Return (X, Y) of the center of cell containing provided text 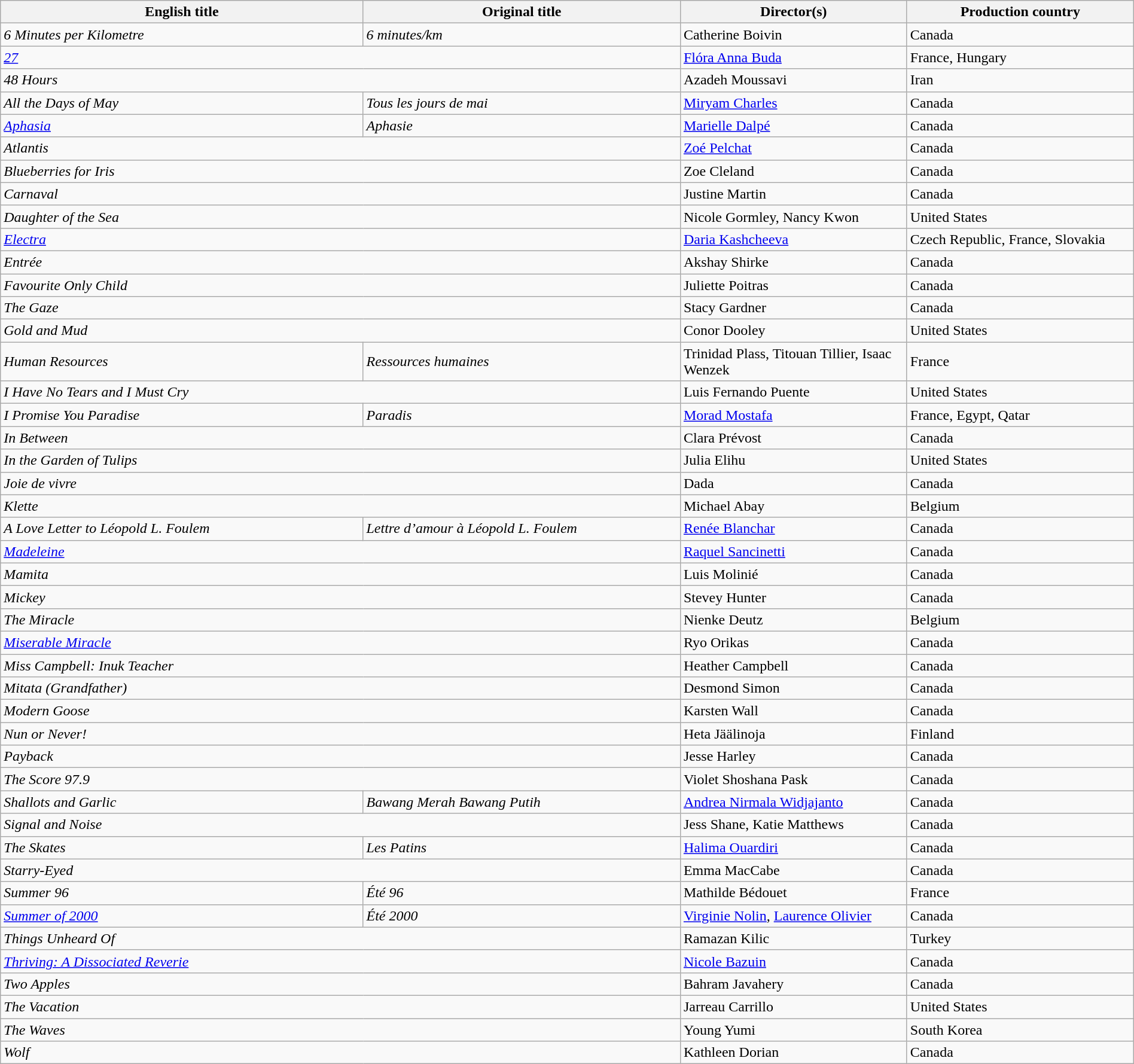
Tous les jours de mai (522, 103)
The Vacation (341, 1007)
In the Garden of Tulips (341, 461)
Flóra Anna Buda (793, 57)
Stevey Hunter (793, 597)
Jarreau Carrillo (793, 1007)
Zoe Cleland (793, 171)
Entrée (341, 262)
English title (182, 12)
France, Hungary (1020, 57)
Clara Prévost (793, 438)
Miserable Miracle (341, 642)
Joie de vivre (341, 483)
I Have No Tears and I Must Cry (341, 392)
Michael Abay (793, 506)
Favourite Only Child (341, 285)
6 Minutes per Kilometre (182, 35)
Zoé Pelchat (793, 148)
Les Patins (522, 847)
Raquel Sancinetti (793, 551)
Violet Shoshana Pask (793, 779)
Julia Elihu (793, 461)
Heta Jäälinoja (793, 734)
Daria Kashcheeva (793, 239)
In Between (341, 438)
Payback (341, 757)
Turkey (1020, 938)
The Waves (341, 1029)
South Korea (1020, 1029)
The Miracle (341, 620)
Production country (1020, 12)
Mickey (341, 597)
Electra (341, 239)
Morad Mostafa (793, 415)
Stacy Gardner (793, 308)
Ryo Orikas (793, 642)
Luis Molinié (793, 574)
Miryam Charles (793, 103)
Thriving: A Dissociated Reverie (341, 961)
Luis Fernando Puente (793, 392)
Catherine Boivin (793, 35)
Iran (1020, 80)
Shallots and Garlic (182, 802)
Mamita (341, 574)
Marielle Dalpé (793, 126)
Jesse Harley (793, 757)
Madeleine (341, 551)
Bawang Merah Bawang Putih (522, 802)
Kathleen Dorian (793, 1053)
Summer 96 (182, 893)
Modern Goose (341, 711)
Été 96 (522, 893)
Aphasia (182, 126)
Nienke Deutz (793, 620)
Two Apples (341, 984)
Young Yumi (793, 1029)
Karsten Wall (793, 711)
Heather Campbell (793, 666)
Daughter of the Sea (341, 217)
Miss Campbell: Inuk Teacher (341, 666)
Dada (793, 483)
6 minutes/km (522, 35)
Renée Blanchar (793, 529)
Halima Ouardiri (793, 847)
Conor Dooley (793, 331)
The Gaze (341, 308)
All the Days of May (182, 103)
Ramazan Kilic (793, 938)
Été 2000 (522, 916)
Aphasie (522, 126)
Director(s) (793, 12)
Lettre d’amour à Léopold L. Foulem (522, 529)
I Promise You Paradise (182, 415)
Virginie Nolin, Laurence Olivier (793, 916)
Human Resources (182, 361)
Nun or Never! (341, 734)
Justine Martin (793, 194)
Original title (522, 12)
Summer of 2000 (182, 916)
Nicole Bazuin (793, 961)
Paradis (522, 415)
Mitata (Grandfather) (341, 688)
Andrea Nirmala Widjajanto (793, 802)
Akshay Shirke (793, 262)
Trinidad Plass, Titouan Tillier, Isaac Wenzek (793, 361)
Gold and Mud (341, 331)
Finland (1020, 734)
Signal and Noise (341, 825)
Things Unheard Of (341, 938)
Carnaval (341, 194)
Wolf (341, 1053)
The Score 97.9 (341, 779)
Jess Shane, Katie Matthews (793, 825)
Nicole Gormley, Nancy Kwon (793, 217)
27 (341, 57)
The Skates (182, 847)
A Love Letter to Léopold L. Foulem (182, 529)
Klette (341, 506)
Blueberries for Iris (341, 171)
Bahram Javahery (793, 984)
Desmond Simon (793, 688)
48 Hours (341, 80)
Mathilde Bédouet (793, 893)
Czech Republic, France, Slovakia (1020, 239)
Starry-Eyed (341, 870)
Emma MacCabe (793, 870)
France, Egypt, Qatar (1020, 415)
Juliette Poitras (793, 285)
Ressources humaines (522, 361)
Atlantis (341, 148)
Azadeh Moussavi (793, 80)
